Extract the [x, y] coordinate from the center of the cell holding the provided text.  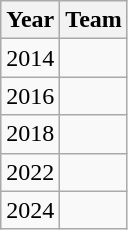
Team [94, 20]
Year [30, 20]
2016 [30, 96]
2024 [30, 210]
2022 [30, 172]
2014 [30, 58]
2018 [30, 134]
